Output the [X, Y] coordinate of the center of the cell containing the given text.  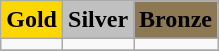
Gold [32, 20]
Bronze [176, 20]
Silver [98, 20]
